Find where the given text appears and provide that cell's center as [X, Y] coordinate. 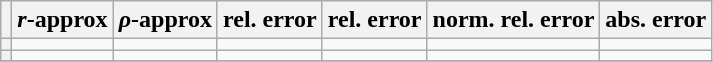
r-approx [62, 20]
abs. error [656, 20]
norm. rel. error [514, 20]
ρ-approx [165, 20]
